Extract the (x, y) coordinate from the center of the cell holding the provided text.  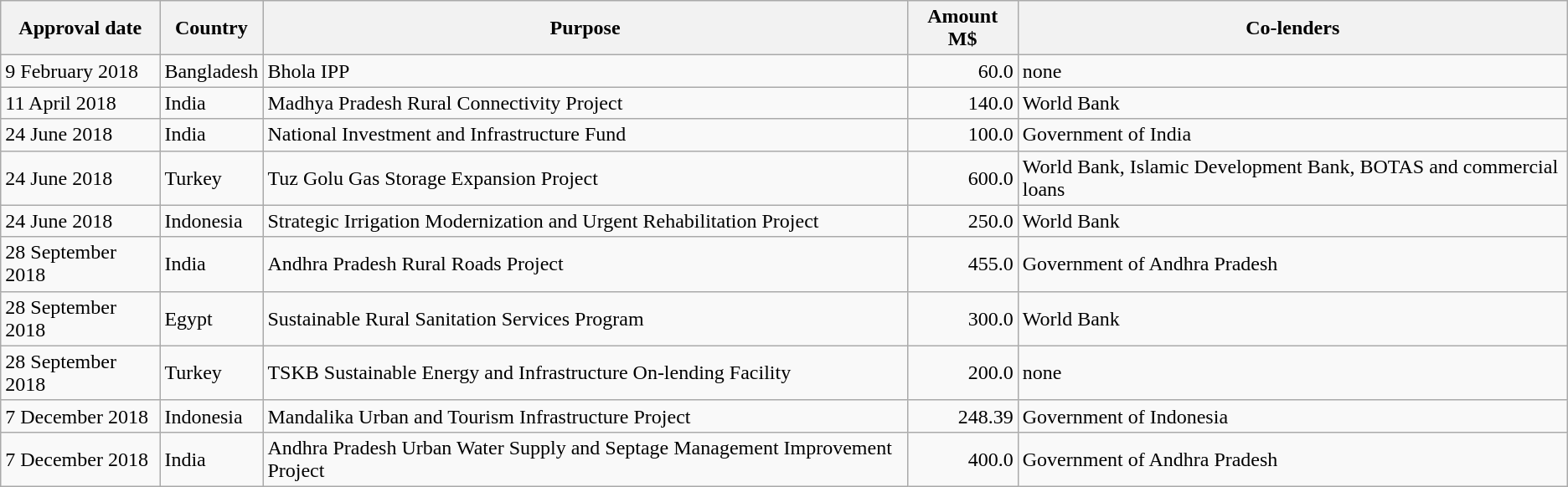
Mandalika Urban and Tourism Infrastructure Project (585, 416)
Co-lenders (1292, 28)
400.0 (962, 459)
Sustainable Rural Sanitation Services Program (585, 318)
9 February 2018 (80, 71)
Bangladesh (211, 71)
Country (211, 28)
100.0 (962, 135)
National Investment and Infrastructure Fund (585, 135)
11 April 2018 (80, 103)
Tuz Golu Gas Storage Expansion Project (585, 177)
Government of Indonesia (1292, 416)
Madhya Pradesh Rural Connectivity Project (585, 103)
600.0 (962, 177)
250.0 (962, 221)
Andhra Pradesh Rural Roads Project (585, 264)
Purpose (585, 28)
Egypt (211, 318)
140.0 (962, 103)
Government of India (1292, 135)
300.0 (962, 318)
Andhra Pradesh Urban Water Supply and Septage Management Improvement Project (585, 459)
248.39 (962, 416)
Approval date (80, 28)
Bhola IPP (585, 71)
World Bank, Islamic Development Bank, BOTAS and commercial loans (1292, 177)
Strategic Irrigation Modernization and Urgent Rehabilitation Project (585, 221)
455.0 (962, 264)
TSKB Sustainable Energy and Infrastructure On-lending Facility (585, 373)
Amount M$ (962, 28)
60.0 (962, 71)
200.0 (962, 373)
